From the cell containing the given text, extract its center point as [x, y] coordinate. 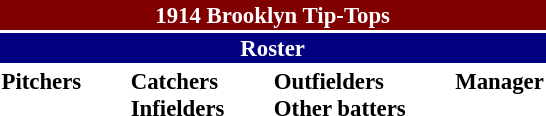
Roster [272, 48]
1914 Brooklyn Tip-Tops [272, 15]
